Output the [x, y] coordinate of the center of the cell containing the given text.  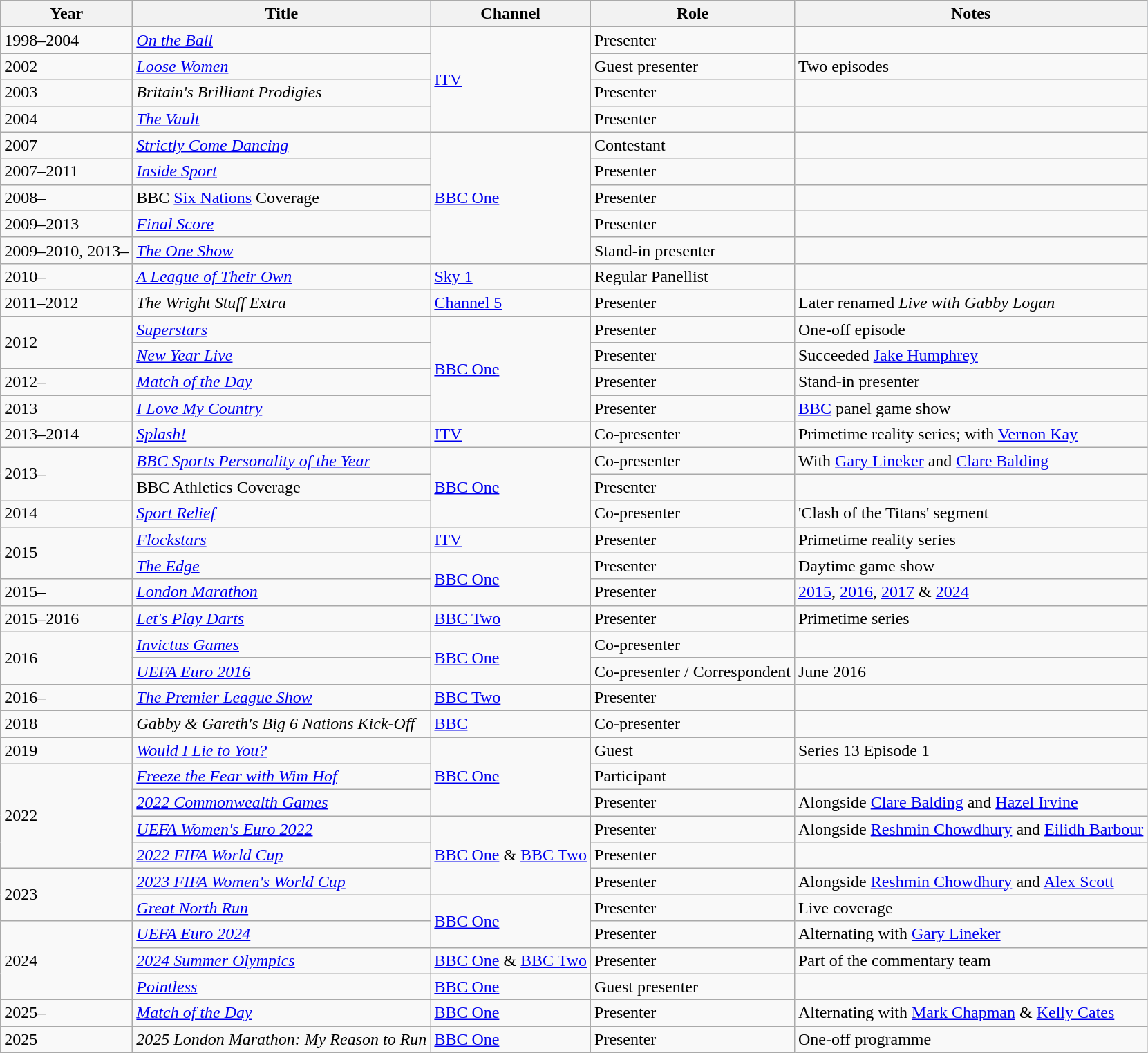
Primetime reality series [970, 540]
On the Ball [282, 40]
Later renamed Live with Gabby Logan [970, 303]
'Clash of the Titans' segment [970, 513]
2009–2013 [66, 224]
June 2016 [970, 671]
Strictly Come Dancing [282, 145]
Alongside Reshmin Chowdhury and Alex Scott [970, 882]
2015, 2016, 2017 & 2024 [970, 592]
Succeeded Jake Humphrey [970, 356]
The Wright Stuff Extra [282, 303]
2025 London Marathon: My Reason to Run [282, 1039]
2015 [66, 553]
2011–2012 [66, 303]
Inside Sport [282, 171]
Alongside Clare Balding and Hazel Irvine [970, 803]
Alternating with Mark Chapman & Kelly Cates [970, 1013]
Participant [693, 777]
UEFA Women's Euro 2022 [282, 829]
With Gary Lineker and Clare Balding [970, 461]
Alongside Reshmin Chowdhury and Eilidh Barbour [970, 829]
2018 [66, 723]
2016 [66, 658]
2012 [66, 343]
Sport Relief [282, 513]
2015–2016 [66, 618]
2008– [66, 198]
2010– [66, 276]
Let's Play Darts [282, 618]
2025– [66, 1013]
Part of the commentary team [970, 960]
The Premier League Show [282, 697]
1998–2004 [66, 40]
Flockstars [282, 540]
New Year Live [282, 356]
London Marathon [282, 592]
2023 FIFA Women's World Cup [282, 882]
2012– [66, 382]
Alternating with Gary Lineker [970, 934]
2007 [66, 145]
2003 [66, 93]
2023 [66, 895]
Title [282, 14]
2022 Commonwealth Games [282, 803]
Year [66, 14]
2013– [66, 474]
2002 [66, 66]
BBC Six Nations Coverage [282, 198]
One-off programme [970, 1039]
2007–2011 [66, 171]
Pointless [282, 987]
2022 [66, 816]
Would I Lie to You? [282, 750]
Primetime series [970, 618]
Invictus Games [282, 645]
Guest [693, 750]
UEFA Euro 2024 [282, 934]
BBC Athletics Coverage [282, 487]
The Edge [282, 566]
Daytime game show [970, 566]
Superstars [282, 330]
Britain's Brilliant Prodigies [282, 93]
UEFA Euro 2016 [282, 671]
Final Score [282, 224]
Live coverage [970, 908]
Co-presenter / Correspondent [693, 671]
2019 [66, 750]
Freeze the Fear with Wim Hof [282, 777]
2015– [66, 592]
A League of Their Own [282, 276]
BBC panel game show [970, 408]
Contestant [693, 145]
Sky 1 [511, 276]
Regular Panellist [693, 276]
Great North Run [282, 908]
2009–2010, 2013– [66, 250]
The One Show [282, 250]
Two episodes [970, 66]
2024 Summer Olympics [282, 960]
Channel 5 [511, 303]
Splash! [282, 435]
2004 [66, 119]
2013–2014 [66, 435]
Primetime reality series; with Vernon Kay [970, 435]
Loose Women [282, 66]
I Love My Country [282, 408]
Notes [970, 14]
2013 [66, 408]
2016– [66, 697]
Channel [511, 14]
BBC Sports Personality of the Year [282, 461]
Role [693, 14]
The Vault [282, 119]
One-off episode [970, 330]
2022 FIFA World Cup [282, 855]
Series 13 Episode 1 [970, 750]
2014 [66, 513]
2024 [66, 960]
2025 [66, 1039]
BBC [511, 723]
Gabby & Gareth's Big 6 Nations Kick-Off [282, 723]
